Output the (x, y) coordinate of the center of the cell containing the given text.  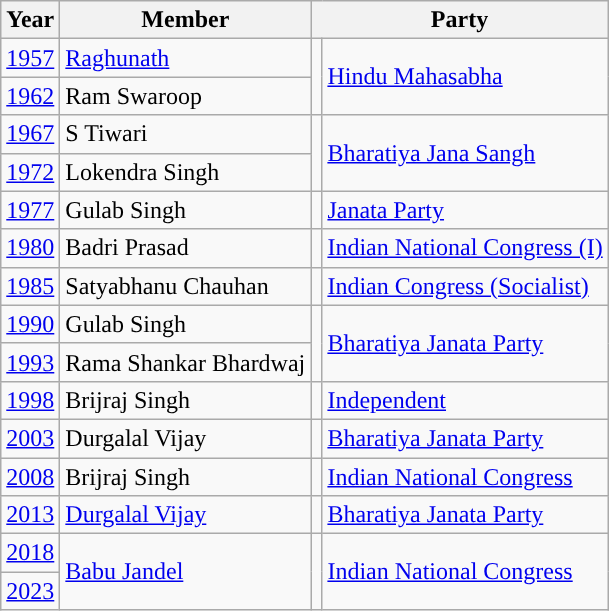
Janata Party (465, 210)
S Tiwari (186, 134)
1990 (30, 324)
Babu Jandel (186, 572)
Raghunath (186, 58)
1972 (30, 172)
Ram Swaroop (186, 96)
2018 (30, 553)
Rama Shankar Bhardwaj (186, 362)
1980 (30, 248)
2013 (30, 515)
Independent (465, 400)
1993 (30, 362)
Lokendra Singh (186, 172)
2008 (30, 477)
Bharatiya Jana Sangh (465, 153)
Party (460, 20)
1998 (30, 400)
1985 (30, 286)
Year (30, 20)
Indian National Congress (I) (465, 248)
2023 (30, 591)
1967 (30, 134)
2003 (30, 438)
Indian Congress (Socialist) (465, 286)
Badri Prasad (186, 248)
Hindu Mahasabha (465, 77)
Member (186, 20)
1977 (30, 210)
Satyabhanu Chauhan (186, 286)
1962 (30, 96)
1957 (30, 58)
